Find where the given text appears and provide that cell's center as [X, Y] coordinate. 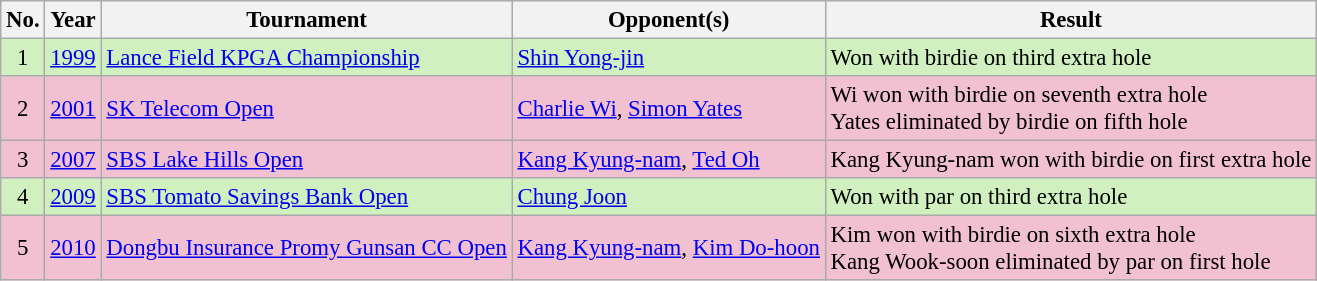
Kang Kyung-nam, Ted Oh [668, 160]
SBS Tomato Savings Bank Open [306, 197]
Kang Kyung-nam won with birdie on first extra hole [1070, 160]
2007 [73, 160]
Charlie Wi, Simon Yates [668, 108]
Kim won with birdie on sixth extra holeKang Wook-soon eliminated by par on first hole [1070, 248]
Chung Joon [668, 197]
Won with birdie on third extra hole [1070, 58]
1 [23, 58]
SK Telecom Open [306, 108]
4 [23, 197]
Opponent(s) [668, 20]
2001 [73, 108]
2009 [73, 197]
SBS Lake Hills Open [306, 160]
Lance Field KPGA Championship [306, 58]
Kang Kyung-nam, Kim Do-hoon [668, 248]
Result [1070, 20]
Wi won with birdie on seventh extra holeYates eliminated by birdie on fifth hole [1070, 108]
Tournament [306, 20]
2 [23, 108]
Dongbu Insurance Promy Gunsan CC Open [306, 248]
2010 [73, 248]
3 [23, 160]
1999 [73, 58]
Year [73, 20]
5 [23, 248]
Won with par on third extra hole [1070, 197]
No. [23, 20]
Shin Yong-jin [668, 58]
